Identify which cell holds the provided text, then report its [X, Y] central coordinate. 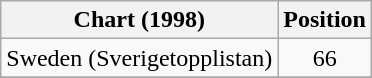
66 [325, 58]
Position [325, 20]
Chart (1998) [140, 20]
Sweden (Sverigetopplistan) [140, 58]
